Determine the (x, y) coordinate at the center of the cell enclosing the given text.  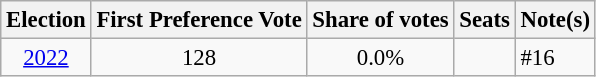
Seats (484, 20)
Election (46, 20)
128 (199, 58)
#16 (555, 58)
0.0% (380, 58)
Share of votes (380, 20)
Note(s) (555, 20)
2022 (46, 58)
First Preference Vote (199, 20)
